From the cell containing the given text, extract its center point as [x, y] coordinate. 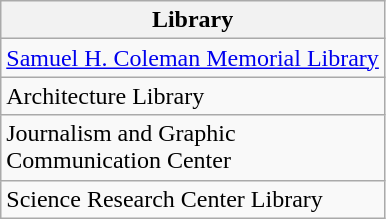
Science Research Center Library [193, 199]
Library [193, 20]
Architecture Library [193, 96]
Samuel H. Coleman Memorial Library [193, 58]
Journalism and Graphic Communication Center [193, 148]
